Pinpoint the cell where the given text exists, returning its (x, y) midpoint coordinate. 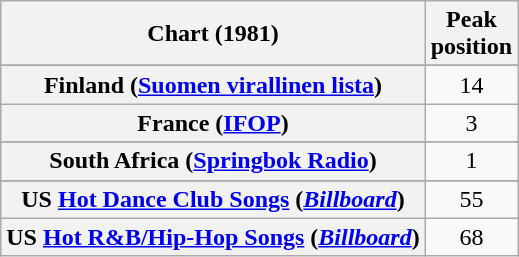
US Hot Dance Club Songs (Billboard) (213, 199)
Chart (1981) (213, 34)
Finland (Suomen virallinen lista) (213, 85)
South Africa (Springbok Radio) (213, 161)
3 (471, 123)
1 (471, 161)
55 (471, 199)
14 (471, 85)
US Hot R&B/Hip-Hop Songs (Billboard) (213, 237)
Peakposition (471, 34)
68 (471, 237)
France (IFOP) (213, 123)
